Identify which cell holds the provided text, then report its [X, Y] central coordinate. 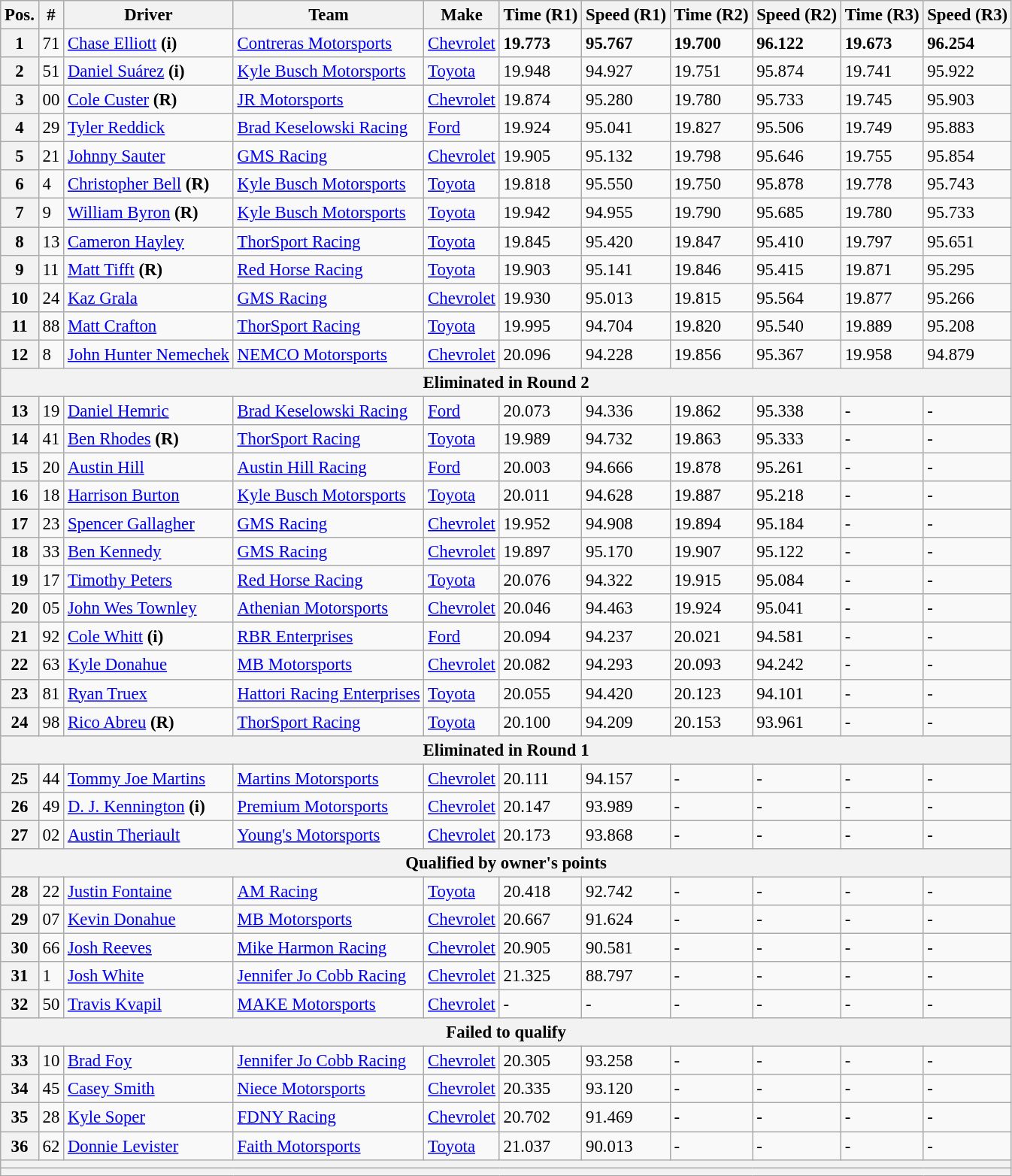
Josh Reeves [149, 948]
19.871 [882, 269]
19.903 [541, 269]
Martins Motorsports [329, 778]
Timothy Peters [149, 580]
02 [51, 835]
95.338 [797, 411]
20.055 [541, 693]
92.742 [626, 891]
Matt Tifft (R) [149, 269]
94.420 [626, 693]
20.153 [711, 722]
21.037 [541, 1146]
19.797 [882, 241]
Rico Abreu (R) [149, 722]
20.100 [541, 722]
19.778 [882, 184]
19.905 [541, 156]
Austin Theriault [149, 835]
95.767 [626, 44]
Tyler Reddick [149, 128]
19.820 [711, 326]
94.209 [626, 722]
William Byron (R) [149, 213]
41 [51, 439]
7 [20, 213]
94.322 [626, 580]
19.745 [882, 100]
94.336 [626, 411]
20.096 [541, 354]
19.952 [541, 524]
20.003 [541, 467]
19.958 [882, 354]
19.750 [711, 184]
19.887 [711, 496]
95.415 [797, 269]
25 [20, 778]
20.021 [711, 637]
2 [20, 71]
96.254 [968, 44]
Contreras Motorsports [329, 44]
12 [20, 354]
Chase Elliott (i) [149, 44]
90.013 [626, 1146]
19.755 [882, 156]
93.868 [626, 835]
90.581 [626, 948]
Travis Kvapil [149, 1005]
93.120 [626, 1090]
John Hunter Nemechek [149, 354]
95.743 [968, 184]
20.418 [541, 891]
Time (R3) [882, 15]
5 [20, 156]
88.797 [626, 976]
Casey Smith [149, 1090]
62 [51, 1146]
20.335 [541, 1090]
94.908 [626, 524]
Kevin Donahue [149, 920]
94.955 [626, 213]
30 [20, 948]
19.989 [541, 439]
Spencer Gallagher [149, 524]
20.094 [541, 637]
95.685 [797, 213]
19.741 [882, 71]
94.628 [626, 496]
21.325 [541, 976]
3 [20, 100]
Josh White [149, 976]
Daniel Hemric [149, 411]
19.749 [882, 128]
95.550 [626, 184]
94.581 [797, 637]
Eliminated in Round 2 [507, 383]
91.624 [626, 920]
Niece Motorsports [329, 1090]
88 [51, 326]
19.815 [711, 298]
95.564 [797, 298]
95.013 [626, 298]
Young's Motorsports [329, 835]
07 [51, 920]
20.305 [541, 1061]
Driver [149, 15]
20.076 [541, 580]
Kyle Donahue [149, 665]
19.673 [882, 44]
19.930 [541, 298]
96.122 [797, 44]
Qualified by owner's points [507, 863]
66 [51, 948]
63 [51, 665]
19.995 [541, 326]
95.651 [968, 241]
Austin Hill [149, 467]
Ben Rhodes (R) [149, 439]
94.293 [626, 665]
32 [20, 1005]
94.879 [968, 354]
27 [20, 835]
19.700 [711, 44]
Speed (R3) [968, 15]
00 [51, 100]
19.827 [711, 128]
71 [51, 44]
94.228 [626, 354]
Kaz Grala [149, 298]
FDNY Racing [329, 1117]
94.927 [626, 71]
92 [51, 637]
Cole Custer (R) [149, 100]
95.646 [797, 156]
95.540 [797, 326]
93.258 [626, 1061]
Donnie Levister [149, 1146]
Brad Foy [149, 1061]
31 [20, 976]
19.894 [711, 524]
Ryan Truex [149, 693]
95.261 [797, 467]
MAKE Motorsports [329, 1005]
94.732 [626, 439]
19.915 [711, 580]
20.011 [541, 496]
95.878 [797, 184]
16 [20, 496]
95.266 [968, 298]
19.790 [711, 213]
Make [462, 15]
Premium Motorsports [329, 807]
20.073 [541, 411]
D. J. Kennington (i) [149, 807]
95.280 [626, 100]
6 [20, 184]
Eliminated in Round 1 [507, 750]
Cameron Hayley [149, 241]
34 [20, 1090]
Pos. [20, 15]
91.469 [626, 1117]
05 [51, 608]
Austin Hill Racing [329, 467]
Time (R1) [541, 15]
RBR Enterprises [329, 637]
95.874 [797, 71]
Kyle Soper [149, 1117]
Team [329, 15]
19.773 [541, 44]
94.101 [797, 693]
20.093 [711, 665]
93.961 [797, 722]
95.922 [968, 71]
Faith Motorsports [329, 1146]
95.208 [968, 326]
19.942 [541, 213]
93.989 [626, 807]
20.082 [541, 665]
Cole Whitt (i) [149, 637]
Athenian Motorsports [329, 608]
94.704 [626, 326]
Johnny Sauter [149, 156]
94.157 [626, 778]
94.237 [626, 637]
95.333 [797, 439]
20.173 [541, 835]
95.506 [797, 128]
19.874 [541, 100]
# [51, 15]
19.751 [711, 71]
AM Racing [329, 891]
20.123 [711, 693]
19.856 [711, 354]
Speed (R1) [626, 15]
95.184 [797, 524]
Christopher Bell (R) [149, 184]
JR Motorsports [329, 100]
19.798 [711, 156]
19.897 [541, 552]
19.818 [541, 184]
81 [51, 693]
94.463 [626, 608]
95.883 [968, 128]
19.863 [711, 439]
Harrison Burton [149, 496]
Hattori Racing Enterprises [329, 693]
19.877 [882, 298]
50 [51, 1005]
95.410 [797, 241]
26 [20, 807]
19.845 [541, 241]
95.903 [968, 100]
95.122 [797, 552]
35 [20, 1117]
94.666 [626, 467]
19.862 [711, 411]
95.420 [626, 241]
95.084 [797, 580]
36 [20, 1146]
John Wes Townley [149, 608]
49 [51, 807]
95.367 [797, 354]
20.111 [541, 778]
95.170 [626, 552]
Ben Kennedy [149, 552]
14 [20, 439]
Daniel Suárez (i) [149, 71]
95.141 [626, 269]
98 [51, 722]
Time (R2) [711, 15]
20.046 [541, 608]
Mike Harmon Racing [329, 948]
45 [51, 1090]
95.218 [797, 496]
Tommy Joe Martins [149, 778]
19.889 [882, 326]
20.667 [541, 920]
20.147 [541, 807]
Justin Fontaine [149, 891]
19.948 [541, 71]
Speed (R2) [797, 15]
19.847 [711, 241]
20.905 [541, 948]
15 [20, 467]
95.132 [626, 156]
19.907 [711, 552]
Matt Crafton [149, 326]
NEMCO Motorsports [329, 354]
95.295 [968, 269]
95.854 [968, 156]
20.702 [541, 1117]
19.878 [711, 467]
Failed to qualify [507, 1032]
94.242 [797, 665]
19.846 [711, 269]
44 [51, 778]
51 [51, 71]
